Detect which cell encompasses the target text, then output its (x, y) center coordinate. 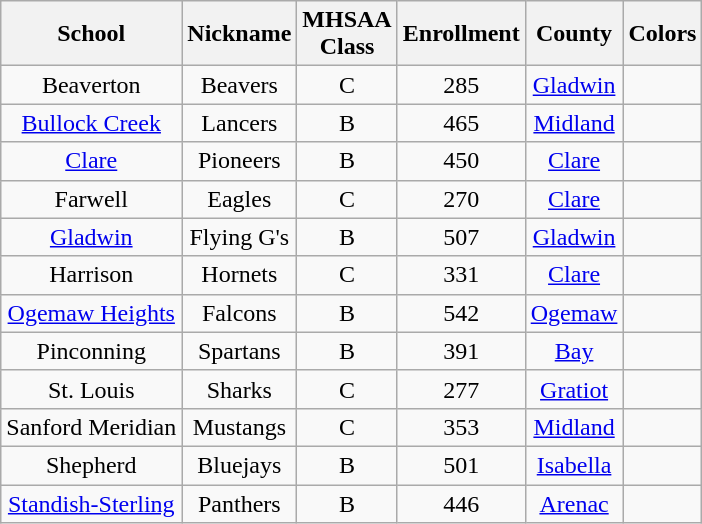
Falcons (240, 313)
Bluejays (240, 465)
277 (461, 389)
270 (461, 199)
391 (461, 351)
Harrison (92, 275)
Farwell (92, 199)
Standish-Sterling (92, 503)
Isabella (574, 465)
Bay (574, 351)
446 (461, 503)
Hornets (240, 275)
285 (461, 85)
Gratiot (574, 389)
Ogemaw (574, 313)
Mustangs (240, 427)
MHSAAClass (347, 34)
353 (461, 427)
Pioneers (240, 161)
Spartans (240, 351)
County (574, 34)
Nickname (240, 34)
Eagles (240, 199)
Flying G's (240, 237)
331 (461, 275)
Enrollment (461, 34)
Sharks (240, 389)
Lancers (240, 123)
Ogemaw Heights (92, 313)
Sanford Meridian (92, 427)
542 (461, 313)
Beaverton (92, 85)
Colors (662, 34)
Arenac (574, 503)
Pinconning (92, 351)
Panthers (240, 503)
450 (461, 161)
Beavers (240, 85)
Bullock Creek (92, 123)
501 (461, 465)
465 (461, 123)
507 (461, 237)
Shepherd (92, 465)
St. Louis (92, 389)
School (92, 34)
